Determine the [x, y] coordinate at the center of the cell enclosing the given text.  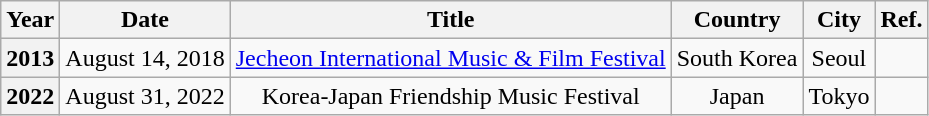
South Korea [737, 58]
Korea-Japan Friendship Music Festival [450, 96]
Tokyo [839, 96]
Title [450, 20]
Jecheon International Music & Film Festival [450, 58]
Country [737, 20]
August 14, 2018 [145, 58]
Year [30, 20]
Ref. [902, 20]
Japan [737, 96]
2022 [30, 96]
City [839, 20]
Seoul [839, 58]
Date [145, 20]
August 31, 2022 [145, 96]
2013 [30, 58]
